For the text-containing cell, return its midpoint in [x, y] coordinate format. 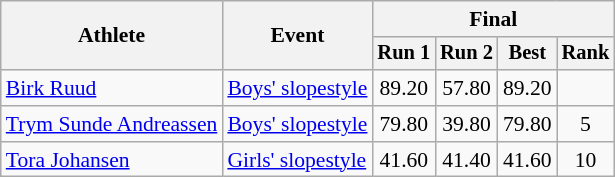
Athlete [112, 36]
5 [586, 124]
Final [493, 19]
Birk Ruud [112, 88]
Rank [586, 54]
Event [297, 36]
Trym Sunde Andreassen [112, 124]
Run 2 [466, 54]
39.80 [466, 124]
Run 1 [404, 54]
57.80 [466, 88]
Best [528, 54]
